Find where the given text appears and provide that cell's center as [X, Y] coordinate. 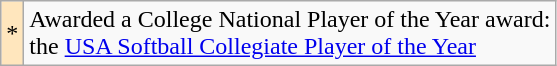
* [12, 34]
Awarded a College National Player of the Year award: the USA Softball Collegiate Player of the Year [290, 34]
